Provide the (x, y) coordinate of the cell's center where the given text is located.  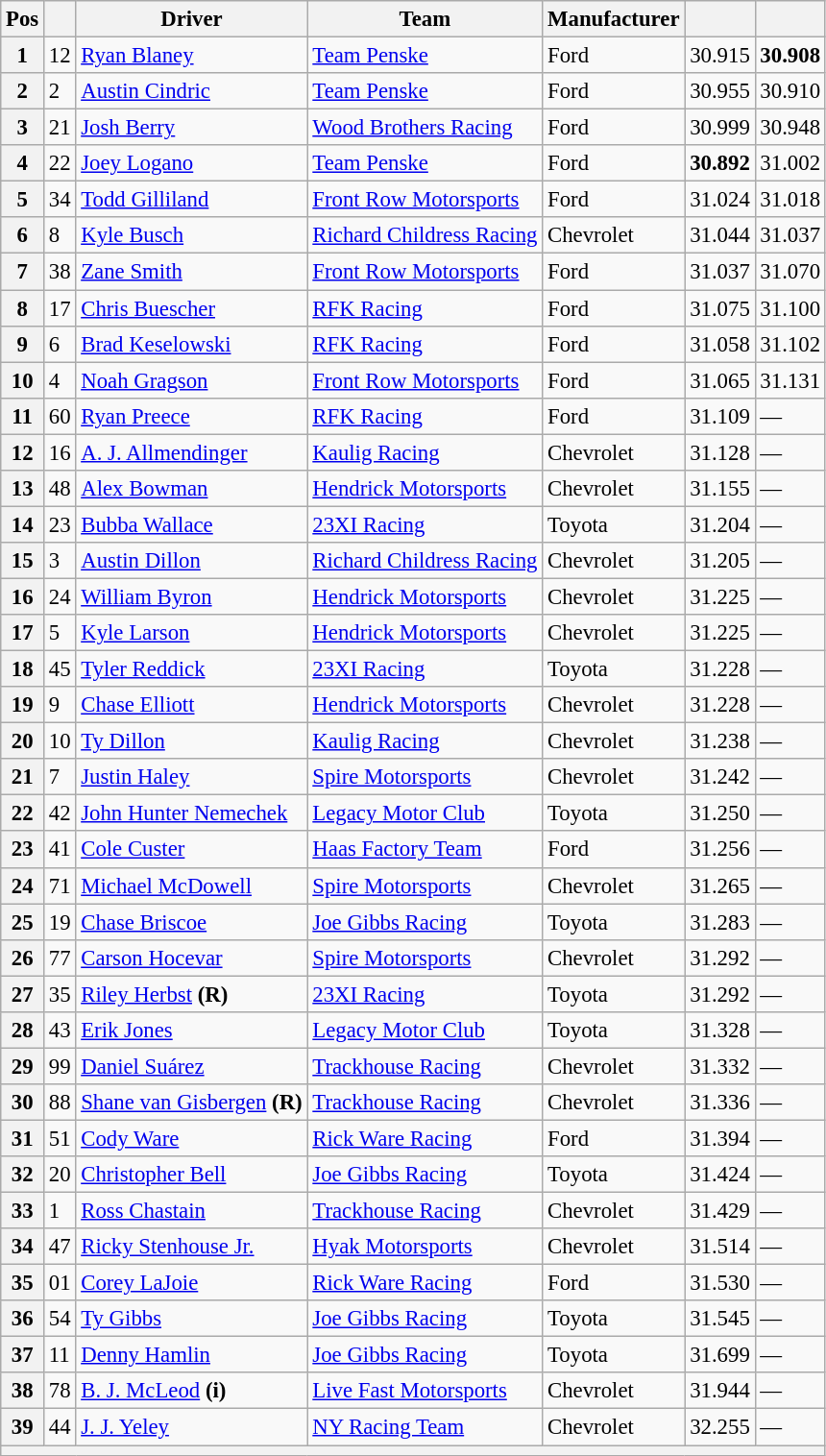
31.128 (720, 452)
31.018 (790, 200)
44 (60, 1427)
31.131 (790, 380)
Josh Berry (192, 128)
39 (23, 1427)
J. J. Yeley (192, 1427)
77 (60, 958)
31 (23, 1138)
51 (60, 1138)
30.999 (720, 128)
31.058 (720, 344)
31.256 (720, 850)
41 (60, 850)
B. J. McLeod (i) (192, 1392)
29 (23, 1066)
Justin Haley (192, 777)
Alex Bowman (192, 489)
Riley Herbst (R) (192, 994)
Shane van Gisbergen (R) (192, 1103)
Chase Elliott (192, 705)
28 (23, 1031)
Ty Dillon (192, 741)
31.699 (720, 1355)
A. J. Allmendinger (192, 452)
60 (60, 416)
Chase Briscoe (192, 922)
32.255 (720, 1427)
71 (60, 886)
Todd Gilliland (192, 200)
31.514 (720, 1247)
Erik Jones (192, 1031)
15 (23, 561)
31.394 (720, 1138)
Chris Buescher (192, 308)
31.328 (720, 1031)
88 (60, 1103)
30.908 (790, 56)
42 (60, 813)
31.109 (720, 416)
31.044 (720, 235)
Brad Keselowski (192, 344)
31.100 (790, 308)
31.002 (790, 163)
30.910 (790, 91)
45 (60, 669)
26 (23, 958)
31.075 (720, 308)
31.336 (720, 1103)
Ricky Stenhouse Jr. (192, 1247)
30 (23, 1103)
31.065 (720, 380)
31.530 (720, 1283)
Austin Dillon (192, 561)
31.545 (720, 1319)
Manufacturer (614, 19)
31.332 (720, 1066)
31.944 (720, 1392)
31.429 (720, 1211)
31.265 (720, 886)
John Hunter Nemechek (192, 813)
Team (425, 19)
Carson Hocevar (192, 958)
Wood Brothers Racing (425, 128)
Daniel Suárez (192, 1066)
43 (60, 1031)
Ross Chastain (192, 1211)
31.238 (720, 741)
Cody Ware (192, 1138)
54 (60, 1319)
Ryan Preece (192, 416)
30.915 (720, 56)
33 (23, 1211)
Austin Cindric (192, 91)
18 (23, 669)
Tyler Reddick (192, 669)
13 (23, 489)
Cole Custer (192, 850)
Ryan Blaney (192, 56)
31.283 (720, 922)
Kyle Busch (192, 235)
Bubba Wallace (192, 524)
Kyle Larson (192, 633)
31.250 (720, 813)
Joey Logano (192, 163)
Denny Hamlin (192, 1355)
31.204 (720, 524)
Haas Factory Team (425, 850)
27 (23, 994)
32 (23, 1175)
Pos (23, 19)
Live Fast Motorsports (425, 1392)
Driver (192, 19)
31.024 (720, 200)
36 (23, 1319)
30.955 (720, 91)
Michael McDowell (192, 886)
99 (60, 1066)
31.102 (790, 344)
Hyak Motorsports (425, 1247)
Ty Gibbs (192, 1319)
31.205 (720, 561)
01 (60, 1283)
William Byron (192, 596)
37 (23, 1355)
31.155 (720, 489)
31.070 (790, 272)
14 (23, 524)
30.948 (790, 128)
Corey LaJoie (192, 1283)
31.242 (720, 777)
Noah Gragson (192, 380)
48 (60, 489)
78 (60, 1392)
25 (23, 922)
NY Racing Team (425, 1427)
Zane Smith (192, 272)
47 (60, 1247)
Christopher Bell (192, 1175)
31.424 (720, 1175)
30.892 (720, 163)
